Return [X, Y] of the center of cell containing provided text 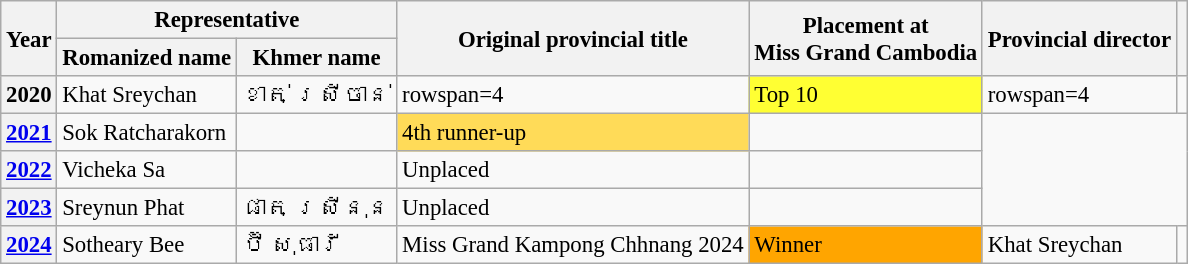
2020 [29, 95]
Year [29, 38]
ផាត ស្រីនុន [316, 208]
2024 [29, 245]
Representative [227, 20]
Sotheary Bee [147, 245]
Provincial director [1079, 38]
Top 10 [866, 95]
Placement atMiss Grand Cambodia [866, 38]
Sreynun Phat [147, 208]
Winner [866, 245]
2021 [29, 133]
Miss Grand Kampong Chhnang 2024 [573, 245]
2023 [29, 208]
2022 [29, 170]
4th runner-up [573, 133]
ខាត់ ស្រី​ចាន់ [316, 95]
Khmer name [316, 58]
Vicheka Sa [147, 170]
Original provincial title [573, 38]
Romanized name [147, 58]
Sok Ratcharakorn [147, 133]
ប៊ី សុធារី [316, 245]
